Determine the (x, y) coordinate at the center of the cell enclosing the given text.  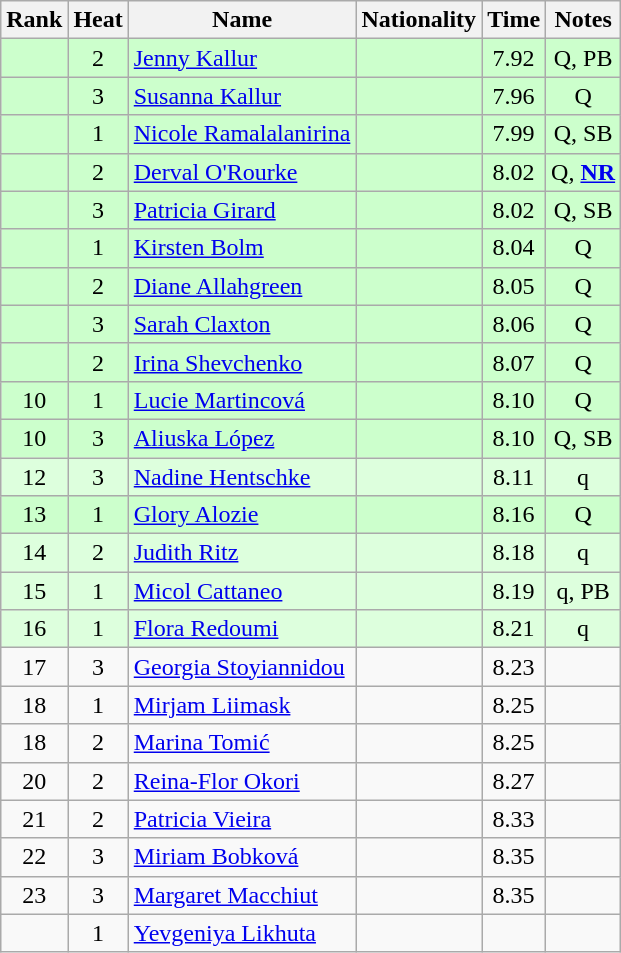
Micol Cattaneo (242, 591)
16 (34, 629)
8.11 (514, 477)
Judith Ritz (242, 553)
Patricia Girard (242, 210)
Kirsten Bolm (242, 248)
q, PB (584, 591)
Diane Allahgreen (242, 286)
Jenny Kallur (242, 58)
Aliuska López (242, 438)
8.18 (514, 553)
13 (34, 515)
Georgia Stoyiannidou (242, 667)
17 (34, 667)
8.04 (514, 248)
Nationality (419, 20)
Patricia Vieira (242, 819)
Irina Shevchenko (242, 362)
8.06 (514, 324)
Glory Alozie (242, 515)
Sarah Claxton (242, 324)
8.21 (514, 629)
12 (34, 477)
Yevgeniya Likhuta (242, 933)
Nadine Hentschke (242, 477)
8.16 (514, 515)
20 (34, 781)
Q, NR (584, 172)
14 (34, 553)
Lucie Martincová (242, 400)
Reina-Flor Okori (242, 781)
Margaret Macchiut (242, 895)
Name (242, 20)
Q, PB (584, 58)
7.96 (514, 96)
8.19 (514, 591)
7.99 (514, 134)
Marina Tomić (242, 743)
Miriam Bobková (242, 857)
15 (34, 591)
Notes (584, 20)
Nicole Ramalalanirina (242, 134)
Derval O'Rourke (242, 172)
22 (34, 857)
7.92 (514, 58)
Mirjam Liimask (242, 705)
8.05 (514, 286)
21 (34, 819)
Heat (98, 20)
8.27 (514, 781)
23 (34, 895)
8.33 (514, 819)
Time (514, 20)
8.23 (514, 667)
8.07 (514, 362)
Flora Redoumi (242, 629)
Rank (34, 20)
Susanna Kallur (242, 96)
